Return the (X, Y) coordinate for the center point of the cell that contains the specified text.  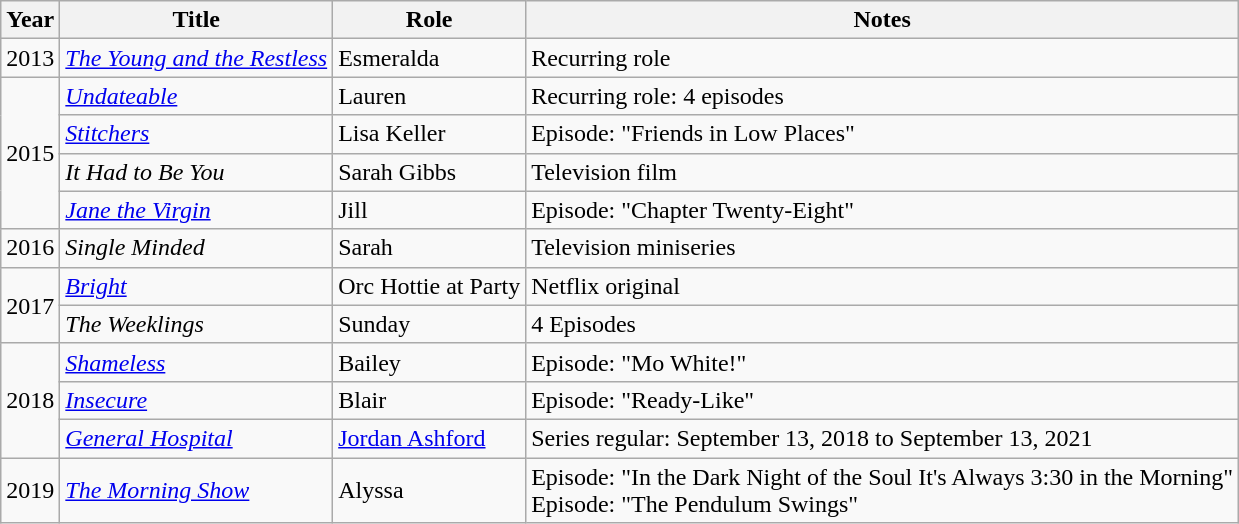
Sarah (430, 248)
Lauren (430, 96)
Esmeralda (430, 58)
Notes (882, 20)
Episode: "Chapter Twenty-Eight" (882, 210)
The Young and the Restless (196, 58)
Sarah Gibbs (430, 172)
Episode: "Ready-Like" (882, 400)
Stitchers (196, 134)
Lisa Keller (430, 134)
Sunday (430, 324)
2017 (30, 305)
2018 (30, 400)
2013 (30, 58)
It Had to Be You (196, 172)
Episode: "In the Dark Night of the Soul It's Always 3:30 in the Morning" Episode: "The Pendulum Swings" (882, 490)
Year (30, 20)
4 Episodes (882, 324)
Television miniseries (882, 248)
The Weeklings (196, 324)
Episode: "Mo White!" (882, 362)
Bright (196, 286)
Episode: "Friends in Low Places" (882, 134)
General Hospital (196, 438)
Recurring role: 4 episodes (882, 96)
Role (430, 20)
Orc Hottie at Party (430, 286)
Insecure (196, 400)
Series regular: September 13, 2018 to September 13, 2021 (882, 438)
Recurring role (882, 58)
Single Minded (196, 248)
Title (196, 20)
Netflix original (882, 286)
Alyssa (430, 490)
Jordan Ashford (430, 438)
The Morning Show (196, 490)
Blair (430, 400)
2015 (30, 153)
Television film (882, 172)
Jill (430, 210)
Undateable (196, 96)
Bailey (430, 362)
Jane the Virgin (196, 210)
2019 (30, 490)
Shameless (196, 362)
2016 (30, 248)
